Provide the [X, Y] coordinate of the cell's center where the given text is located.  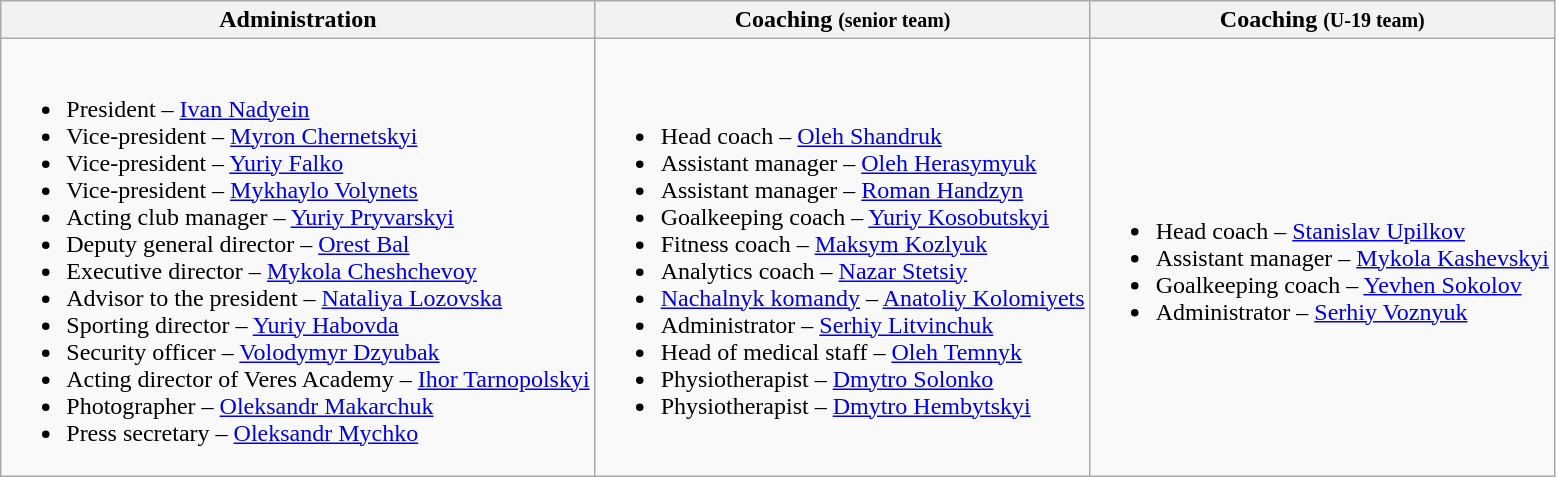
Coaching (senior team) [842, 20]
Head coach – Stanislav UpilkovAssistant manager – Mykola KashevskyiGoalkeeping coach – Yevhen SokolovAdministrator – Serhiy Voznyuk [1322, 258]
Administration [298, 20]
Coaching (U-19 team) [1322, 20]
